Search for the cell housing the specified text and yield its [X, Y] center coordinate. 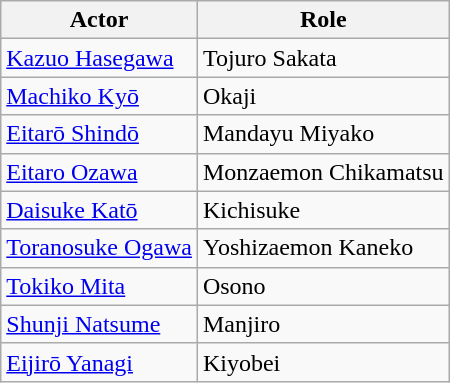
Tojuro Sakata [323, 58]
Okaji [323, 96]
Mandayu Miyako [323, 134]
Yoshizaemon Kaneko [323, 248]
Shunji Natsume [100, 324]
Actor [100, 20]
Kazuo Hasegawa [100, 58]
Machiko Kyō [100, 96]
Kichisuke [323, 210]
Kiyobei [323, 362]
Monzaemon Chikamatsu [323, 172]
Tokiko Mita [100, 286]
Role [323, 20]
Toranosuke Ogawa [100, 248]
Daisuke Katō [100, 210]
Eijirō Yanagi [100, 362]
Eitarō Shindō [100, 134]
Manjiro [323, 324]
Eitaro Ozawa [100, 172]
Osono [323, 286]
